From the cell containing the given text, extract its center point as [x, y] coordinate. 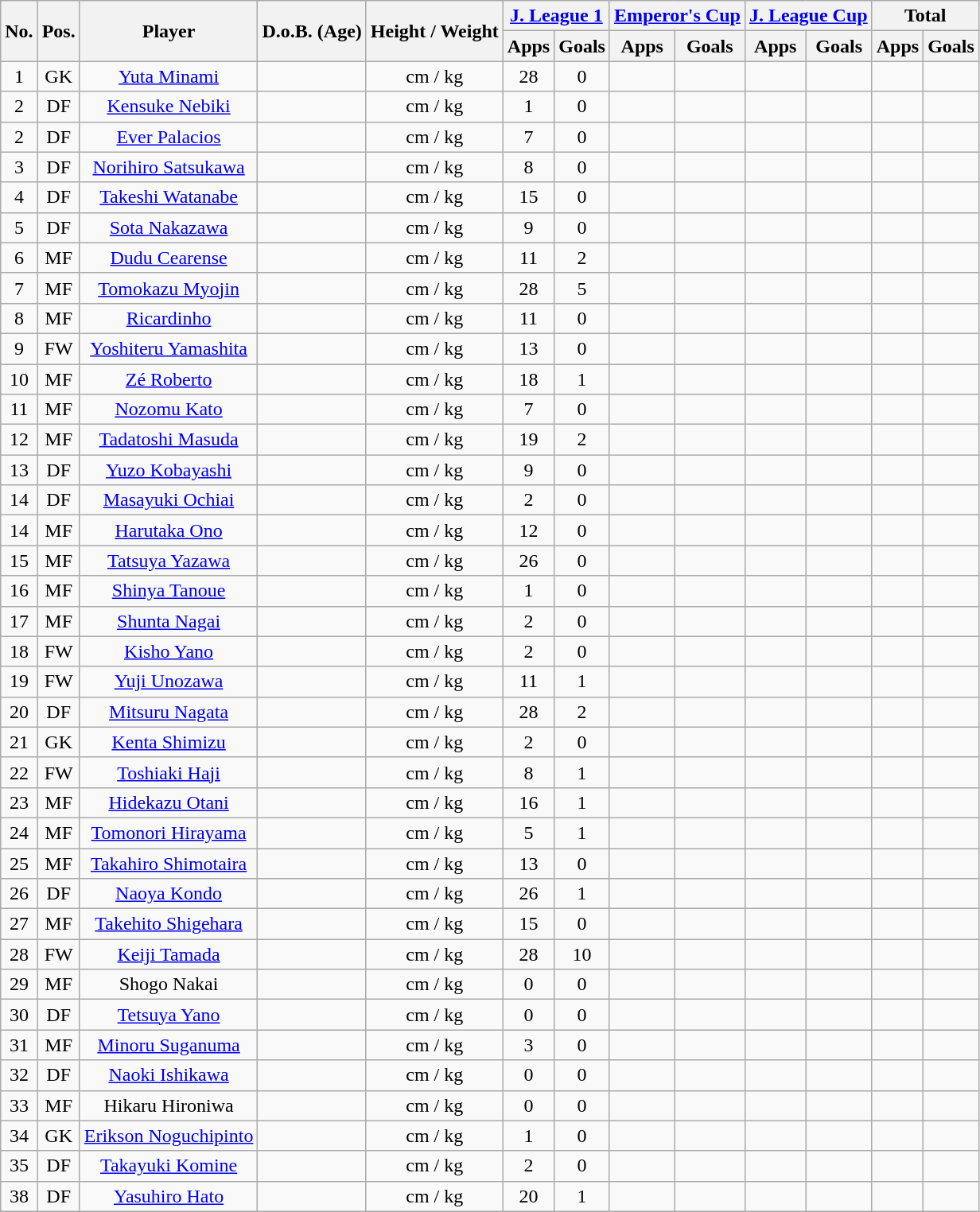
23 [19, 802]
33 [19, 1105]
Yoshiteru Yamashita [169, 348]
17 [19, 621]
Takahiro Shimotaira [169, 863]
Masayuki Ochiai [169, 500]
32 [19, 1075]
Height / Weight [434, 31]
Tetsuya Yano [169, 1015]
Takeshi Watanabe [169, 197]
Player [169, 31]
Yasuhiro Hato [169, 1196]
Shogo Nakai [169, 985]
Hikaru Hironiwa [169, 1105]
Keiji Tamada [169, 954]
Ever Palacios [169, 137]
Minoru Suganuma [169, 1045]
22 [19, 772]
Yuzo Kobayashi [169, 470]
Norihiro Satsukawa [169, 167]
Kensuke Nebiki [169, 107]
Tomokazu Myojin [169, 288]
Toshiaki Haji [169, 772]
24 [19, 833]
No. [19, 31]
Nozomu Kato [169, 410]
Yuta Minami [169, 76]
Yuji Unozawa [169, 682]
Total [925, 16]
4 [19, 197]
Harutaka Ono [169, 530]
Takehito Shigehara [169, 924]
Pos. [59, 31]
31 [19, 1045]
Tadatoshi Masuda [169, 440]
Sota Nakazawa [169, 227]
J. League 1 [556, 16]
Emperor's Cup [677, 16]
Shunta Nagai [169, 621]
35 [19, 1166]
Tomonori Hirayama [169, 833]
27 [19, 924]
25 [19, 863]
34 [19, 1136]
21 [19, 742]
Erikson Noguchipinto [169, 1136]
29 [19, 985]
Naoya Kondo [169, 894]
Takayuki Komine [169, 1166]
38 [19, 1196]
Dudu Cearense [169, 258]
30 [19, 1015]
Tatsuya Yazawa [169, 561]
D.o.B. (Age) [312, 31]
Shinya Tanoue [169, 591]
6 [19, 258]
Ricardinho [169, 318]
Naoki Ishikawa [169, 1075]
Mitsuru Nagata [169, 712]
Zé Roberto [169, 379]
J. League Cup [808, 16]
Hidekazu Otani [169, 802]
Kisho Yano [169, 651]
Kenta Shimizu [169, 742]
